Output the [X, Y] coordinate of the center of the cell containing the given text.  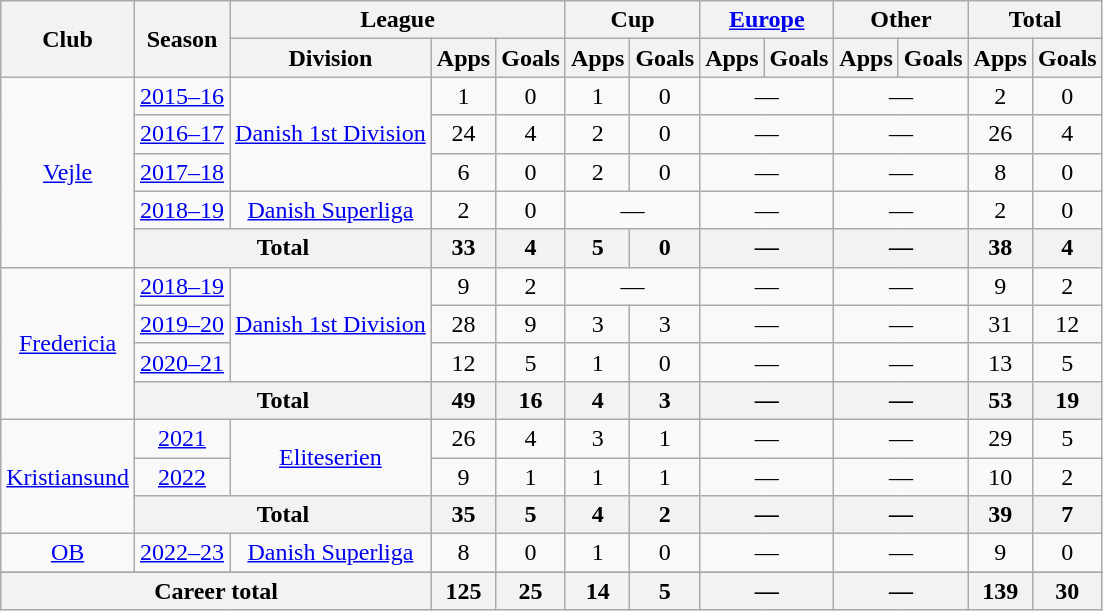
Division [331, 58]
2015–16 [182, 96]
2022–23 [182, 553]
2019–20 [182, 324]
2021 [182, 438]
7 [1067, 515]
League [398, 20]
16 [531, 400]
28 [463, 324]
49 [463, 400]
29 [1000, 438]
19 [1067, 400]
Eliteserien [331, 457]
35 [463, 515]
Fredericia [68, 343]
6 [463, 172]
2016–17 [182, 134]
Vejle [68, 172]
25 [531, 591]
Season [182, 39]
31 [1000, 324]
Cup [632, 20]
2020–21 [182, 362]
OB [68, 553]
53 [1000, 400]
13 [1000, 362]
39 [1000, 515]
Club [68, 39]
33 [463, 248]
125 [463, 591]
139 [1000, 591]
24 [463, 134]
14 [597, 591]
Other [901, 20]
38 [1000, 248]
Kristiansund [68, 476]
2017–18 [182, 172]
Europe [767, 20]
30 [1067, 591]
2022 [182, 477]
Career total [216, 591]
10 [1000, 477]
